Provide the (x, y) coordinate of the cell's center where the given text is located.  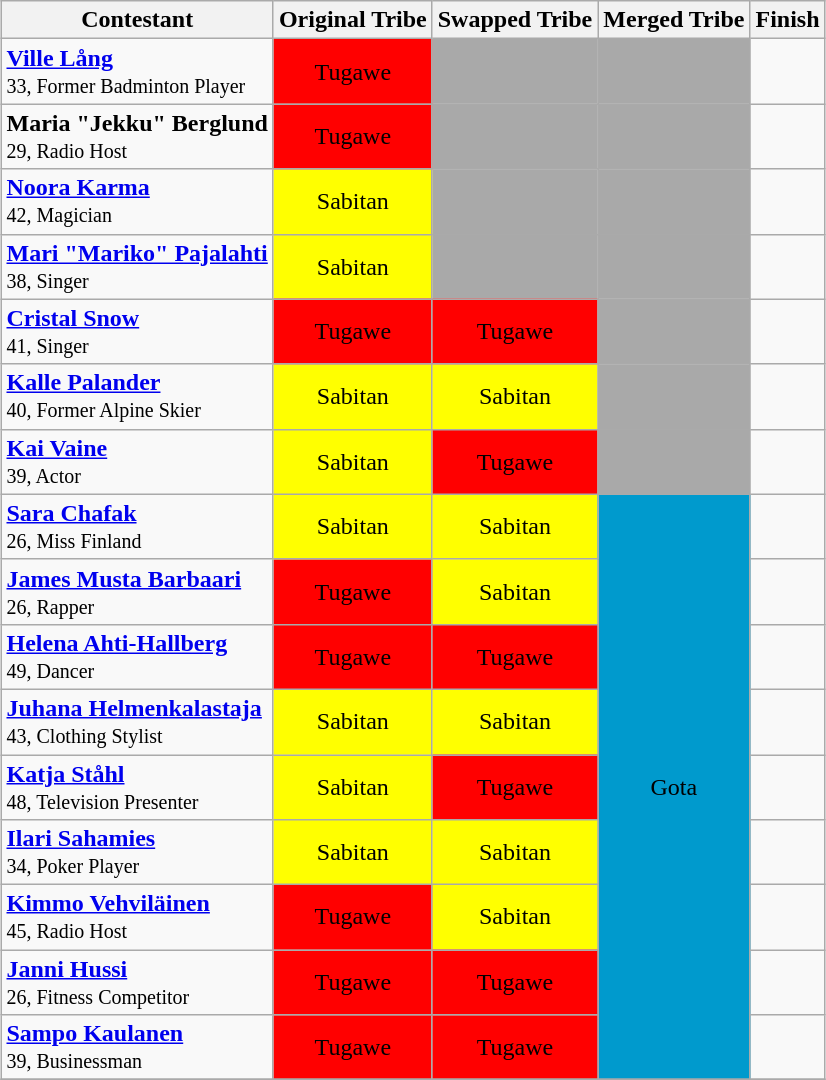
Merged Tribe (674, 20)
Contestant (137, 20)
Kalle Palander40, Former Alpine Skier (137, 396)
Kimmo Vehviläinen45, Radio Host (137, 918)
Maria "Jekku" Berglund29, Radio Host (137, 136)
Katja Ståhl48, Television Presenter (137, 786)
Original Tribe (352, 20)
Janni Hussi26, Fitness Competitor (137, 982)
Mari "Mariko" Pajalahti38, Singer (137, 266)
Sara Chafak26, Miss Finland (137, 526)
Finish (788, 20)
Sampo Kaulanen39, Businessman (137, 1048)
Noora Karma42, Magician (137, 202)
James Musta Barbaari26, Rapper (137, 592)
Ilari Sahamies34, Poker Player (137, 852)
Ville Lång33, Former Badminton Player (137, 72)
Swapped Tribe (515, 20)
Gota (674, 787)
Juhana Helmenkalastaja43, Clothing Stylist (137, 722)
Cristal Snow41, Singer (137, 332)
Helena Ahti-Hallberg49, Dancer (137, 656)
Kai Vaine39, Actor (137, 462)
